Return the [X, Y] coordinate for the center point of the cell that contains the specified text.  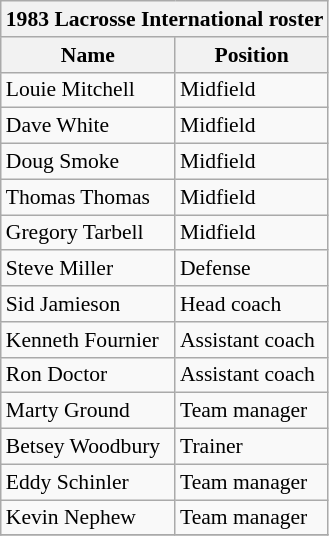
Thomas Thomas [88, 197]
Name [88, 55]
Doug Smoke [88, 162]
Eddy Schinler [88, 482]
Steve Miller [88, 269]
Sid Jamieson [88, 304]
Kenneth Fournier [88, 340]
Dave White [88, 126]
1983 Lacrosse International roster [165, 19]
Louie Mitchell [88, 90]
Defense [252, 269]
Kevin Nephew [88, 518]
Position [252, 55]
Marty Ground [88, 411]
Ron Doctor [88, 375]
Trainer [252, 447]
Gregory Tarbell [88, 233]
Betsey Woodbury [88, 447]
Head coach [252, 304]
